For the text-containing cell, return its midpoint in (X, Y) coordinate format. 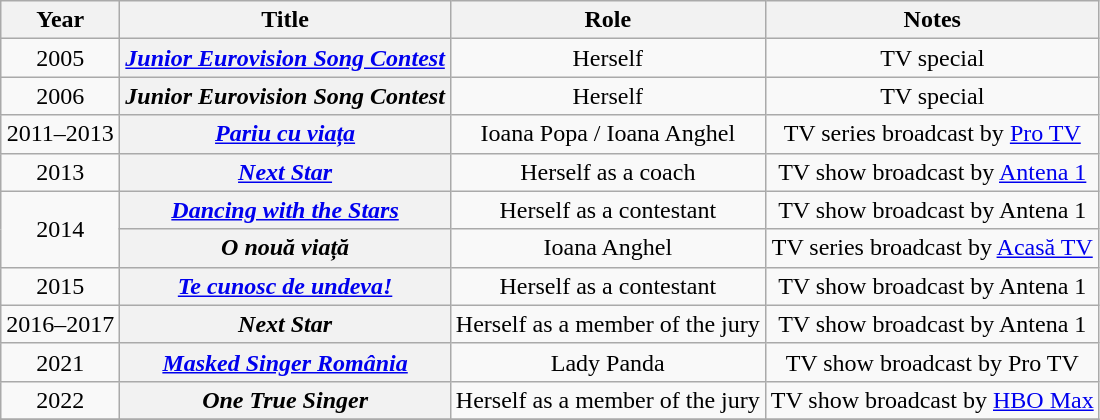
Ioana Popa / Ioana Anghel (608, 134)
Te cunosc de undeva! (286, 286)
TV series broadcast by Acasă TV (932, 248)
2021 (60, 362)
Herself as a coach (608, 172)
2022 (60, 400)
Masked Singer România (286, 362)
2014 (60, 229)
2013 (60, 172)
Notes (932, 20)
TV series broadcast by Pro TV (932, 134)
Year (60, 20)
Role (608, 20)
2011–2013 (60, 134)
TV show broadcast by HBO Max (932, 400)
One True Singer (286, 400)
Dancing with the Stars (286, 210)
Lady Panda (608, 362)
Ioana Anghel (608, 248)
Title (286, 20)
2016–2017 (60, 324)
TV show broadcast by Pro TV (932, 362)
2015 (60, 286)
Pariu cu viața (286, 134)
2006 (60, 96)
2005 (60, 58)
O nouă viață (286, 248)
